From the cell containing the given text, extract its center point as [X, Y] coordinate. 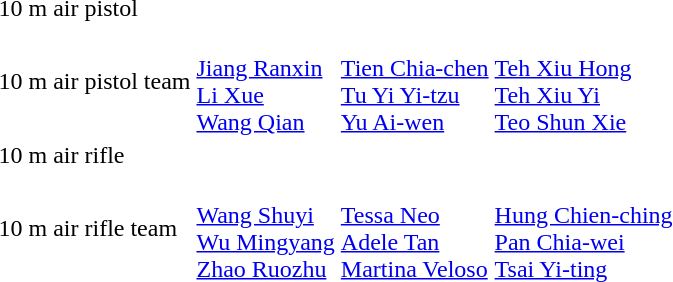
Tien Chia-chenTu Yi Yi-tzuYu Ai-wen [414, 82]
Jiang RanxinLi XueWang Qian [266, 82]
